Scan for the cell matching the given text and deliver its [X, Y] coordinate at center. 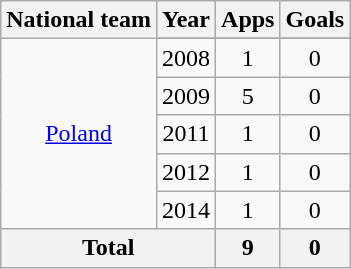
Goals [315, 20]
9 [248, 248]
5 [248, 96]
National team [79, 20]
Poland [79, 134]
2009 [186, 96]
2012 [186, 172]
2011 [186, 134]
Apps [248, 20]
Total [108, 248]
2008 [186, 58]
Year [186, 20]
2014 [186, 210]
